Locate the cell with the specified text and output its (x, y) center coordinate. 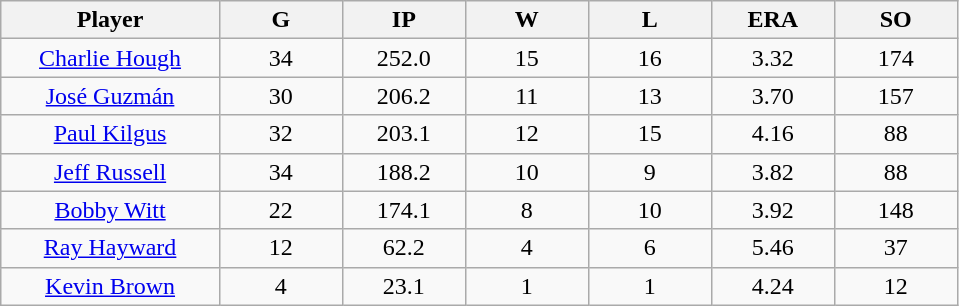
11 (526, 96)
Charlie Hough (110, 58)
3.32 (772, 58)
W (526, 20)
José Guzmán (110, 96)
203.1 (404, 134)
Ray Hayward (110, 248)
8 (526, 210)
SO (896, 20)
3.92 (772, 210)
L (650, 20)
157 (896, 96)
Bobby Witt (110, 210)
22 (280, 210)
252.0 (404, 58)
Jeff Russell (110, 172)
188.2 (404, 172)
13 (650, 96)
23.1 (404, 286)
Paul Kilgus (110, 134)
ERA (772, 20)
IP (404, 20)
5.46 (772, 248)
32 (280, 134)
174 (896, 58)
4.24 (772, 286)
G (280, 20)
Kevin Brown (110, 286)
30 (280, 96)
3.82 (772, 172)
4.16 (772, 134)
6 (650, 248)
37 (896, 248)
3.70 (772, 96)
174.1 (404, 210)
206.2 (404, 96)
16 (650, 58)
9 (650, 172)
148 (896, 210)
Player (110, 20)
62.2 (404, 248)
